Detect which cell encompasses the target text, then output its (X, Y) center coordinate. 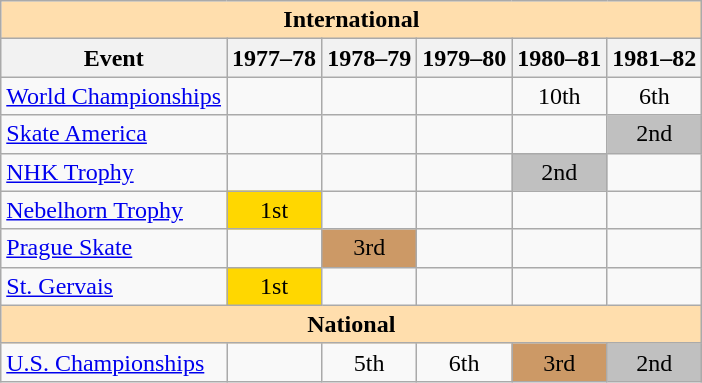
U.S. Championships (114, 362)
International (352, 20)
St. Gervais (114, 286)
1979–80 (464, 58)
NHK Trophy (114, 172)
1980–81 (560, 58)
Nebelhorn Trophy (114, 210)
Skate America (114, 134)
Event (114, 58)
National (352, 324)
World Championships (114, 96)
1981–82 (654, 58)
1977–78 (274, 58)
1978–79 (370, 58)
Prague Skate (114, 248)
5th (370, 362)
10th (560, 96)
